Locate the cell with the specified text and output its [x, y] center coordinate. 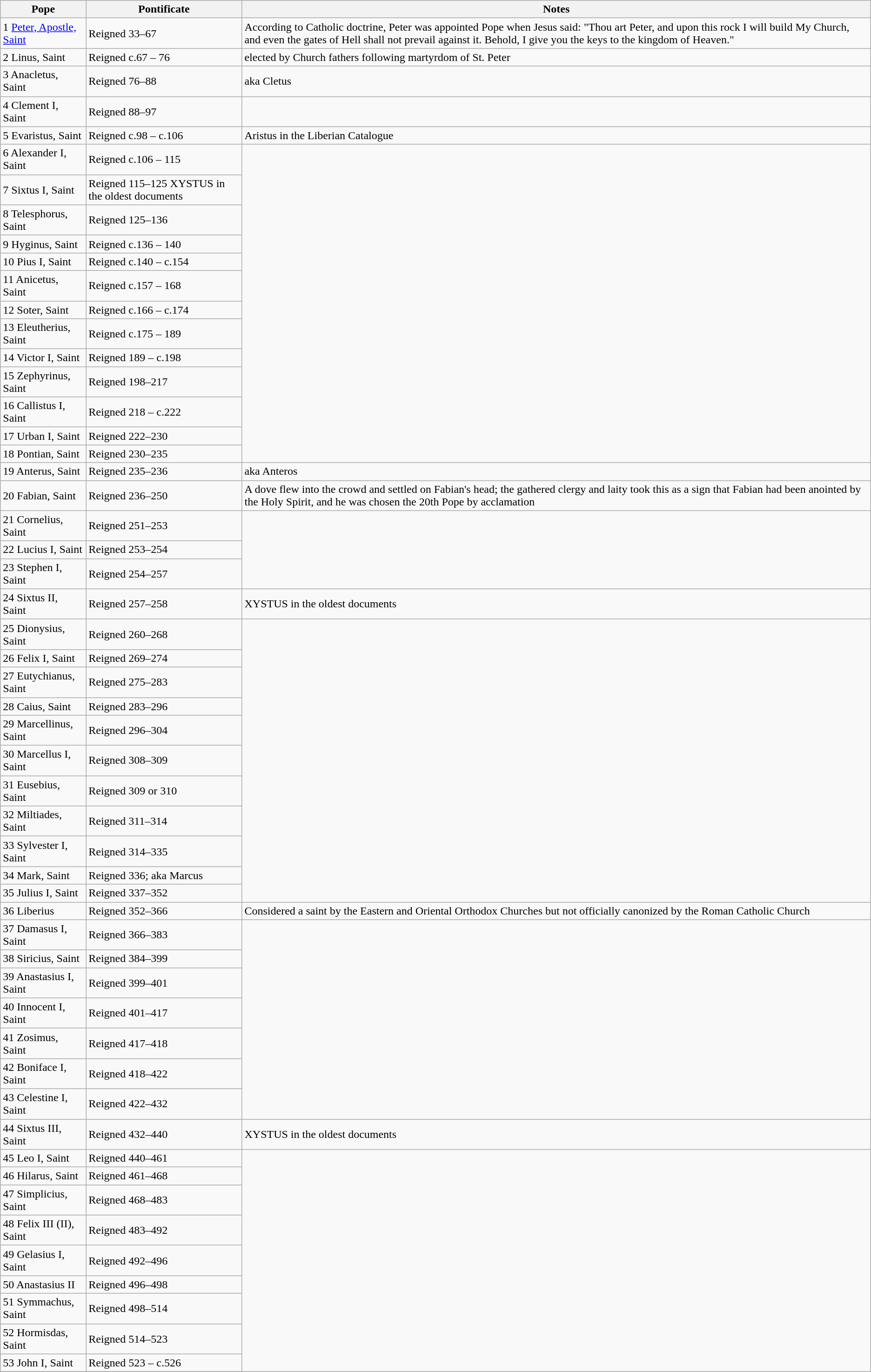
46 Hilarus, Saint [43, 1176]
32 Miltiades, Saint [43, 821]
18 Pontian, Saint [43, 454]
36 Liberius [43, 911]
Reigned 461–468 [164, 1176]
Reigned 254–257 [164, 573]
17 Urban I, Saint [43, 436]
39 Anastasius I, Saint [43, 983]
Reigned c.175 – 189 [164, 334]
11 Anicetus, Saint [43, 286]
4 Clement I, Saint [43, 112]
47 Simplicius, Saint [43, 1200]
7 Sixtus I, Saint [43, 190]
28 Caius, Saint [43, 706]
Reigned 492–496 [164, 1260]
Reigned 33–67 [164, 34]
23 Stephen I, Saint [43, 573]
Reigned 189 – c.198 [164, 358]
Reigned 384–399 [164, 959]
19 Anterus, Saint [43, 471]
Reigned 314–335 [164, 852]
40 Innocent I, Saint [43, 1013]
Reigned c.140 – c.154 [164, 262]
10 Pius I, Saint [43, 262]
Reigned 483–492 [164, 1231]
2 Linus, Saint [43, 57]
15 Zephyrinus, Saint [43, 382]
13 Eleutherius, Saint [43, 334]
Reigned 230–235 [164, 454]
Pope [43, 9]
22 Lucius I, Saint [43, 550]
12 Soter, Saint [43, 309]
16 Callistus I, Saint [43, 412]
Reigned 198–217 [164, 382]
Reigned 260–268 [164, 634]
35 Julius I, Saint [43, 893]
Reigned 275–283 [164, 682]
elected by Church fathers following martyrdom of St. Peter [556, 57]
21 Cornelius, Saint [43, 526]
Reigned 352–366 [164, 911]
Reigned 257–258 [164, 604]
Reigned 422–432 [164, 1104]
Reigned 222–230 [164, 436]
Reigned 468–483 [164, 1200]
Reigned c.106 – 115 [164, 159]
Reigned 125–136 [164, 220]
45 Leo I, Saint [43, 1158]
25 Dionysius, Saint [43, 634]
Reigned 417–418 [164, 1043]
42 Boniface I, Saint [43, 1073]
Reigned 498–514 [164, 1309]
48 Felix III (II), Saint [43, 1231]
Reigned 235–236 [164, 471]
Reigned 336; aka Marcus [164, 875]
Reigned 269–274 [164, 658]
Reigned 523 – c.526 [164, 1363]
5 Evaristus, Saint [43, 135]
Pontificate [164, 9]
Reigned 432–440 [164, 1134]
Reigned 253–254 [164, 550]
Reigned 496–498 [164, 1285]
Reigned c.136 – 140 [164, 244]
33 Sylvester I, Saint [43, 852]
Reigned 514–523 [164, 1338]
44 Sixtus III, Saint [43, 1134]
27 Eutychianus, Saint [43, 682]
26 Felix I, Saint [43, 658]
Considered a saint by the Eastern and Oriental Orthodox Churches but not officially canonized by the Roman Catholic Church [556, 911]
Reigned 366–383 [164, 935]
43 Celestine I, Saint [43, 1104]
Reigned c.157 – 168 [164, 286]
Reigned 296–304 [164, 731]
Reigned 418–422 [164, 1073]
51 Symmachus, Saint [43, 1309]
Reigned 251–253 [164, 526]
30 Marcellus I, Saint [43, 760]
Reigned 440–461 [164, 1158]
Reigned 399–401 [164, 983]
24 Sixtus II, Saint [43, 604]
29 Marcellinus, Saint [43, 731]
3 Anacletus, Saint [43, 81]
Reigned 308–309 [164, 760]
20 Fabian, Saint [43, 495]
6 Alexander I, Saint [43, 159]
50 Anastasius II [43, 1285]
Reigned 401–417 [164, 1013]
Aristus in the Liberian Catalogue [556, 135]
31 Eusebius, Saint [43, 791]
34 Mark, Saint [43, 875]
aka Cletus [556, 81]
Reigned 311–314 [164, 821]
Reigned 88–97 [164, 112]
9 Hyginus, Saint [43, 244]
aka Anteros [556, 471]
38 Siricius, Saint [43, 959]
Reigned 76–88 [164, 81]
37 Damasus I, Saint [43, 935]
Reigned c.98 – c.106 [164, 135]
Reigned c.166 – c.174 [164, 309]
Reigned 218 – c.222 [164, 412]
8 Telesphorus, Saint [43, 220]
Notes [556, 9]
49 Gelasius I, Saint [43, 1260]
Reigned 236–250 [164, 495]
1 Peter, Apostle, Saint [43, 34]
53 John I, Saint [43, 1363]
Reigned c.67 – 76 [164, 57]
41 Zosimus, Saint [43, 1043]
Reigned 115–125 XYSTUS in the oldest documents [164, 190]
Reigned 337–352 [164, 893]
Reigned 309 or 310 [164, 791]
52 Hormisdas, Saint [43, 1338]
Reigned 283–296 [164, 706]
14 Victor I, Saint [43, 358]
